Detect which cell encompasses the target text, then output its (x, y) center coordinate. 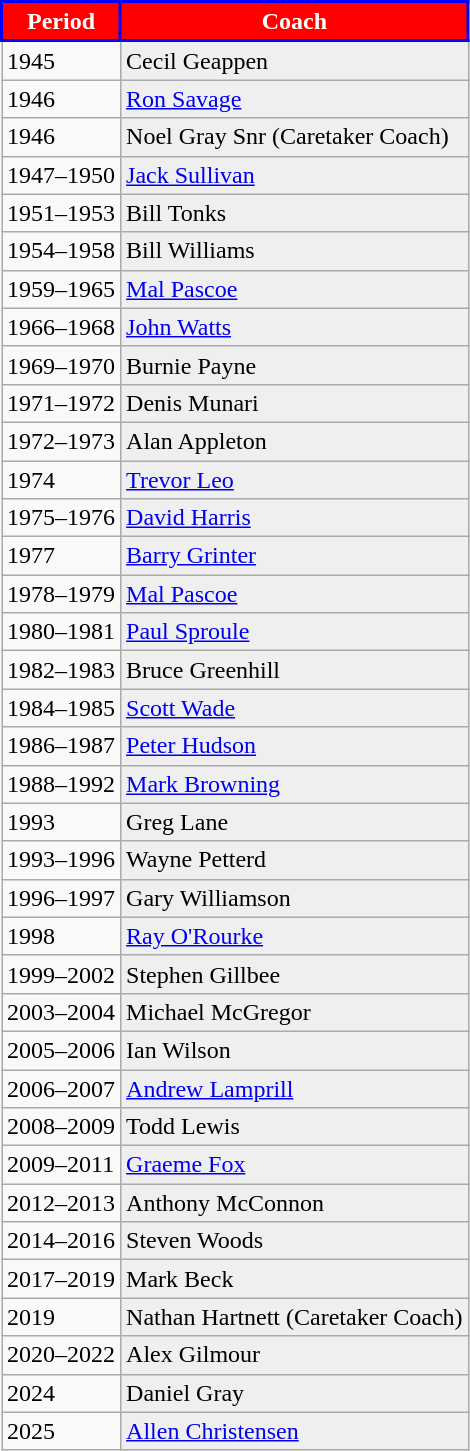
Todd Lewis (295, 1127)
2006–2007 (62, 1089)
1951–1953 (62, 213)
1959–1965 (62, 289)
1982–1983 (62, 670)
1993–1996 (62, 860)
1945 (62, 60)
Bill Tonks (295, 213)
1986–1987 (62, 746)
1971–1972 (62, 403)
Anthony McConnon (295, 1203)
1974 (62, 479)
Ian Wilson (295, 1050)
2017–2019 (62, 1279)
Peter Hudson (295, 746)
Nathan Hartnett (Caretaker Coach) (295, 1317)
Burnie Payne (295, 365)
Gary Williamson (295, 898)
1972–1973 (62, 441)
1966–1968 (62, 327)
1988–1992 (62, 784)
Graeme Fox (295, 1165)
Coach (295, 22)
1996–1997 (62, 898)
Greg Lane (295, 822)
Jack Sullivan (295, 175)
1954–1958 (62, 251)
2025 (62, 1431)
Paul Sproule (295, 632)
Wayne Petterd (295, 860)
1980–1981 (62, 632)
2014–2016 (62, 1241)
Mark Beck (295, 1279)
1969–1970 (62, 365)
Alan Appleton (295, 441)
2009–2011 (62, 1165)
1977 (62, 556)
David Harris (295, 518)
Ray O'Rourke (295, 936)
Bruce Greenhill (295, 670)
1999–2002 (62, 974)
Daniel Gray (295, 1393)
1947–1950 (62, 175)
Scott Wade (295, 708)
Barry Grinter (295, 556)
John Watts (295, 327)
2008–2009 (62, 1127)
Allen Christensen (295, 1431)
1975–1976 (62, 518)
2020–2022 (62, 1355)
2003–2004 (62, 1012)
1978–1979 (62, 594)
Cecil Geappen (295, 60)
Denis Munari (295, 403)
Noel Gray Snr (Caretaker Coach) (295, 137)
Trevor Leo (295, 479)
2019 (62, 1317)
2024 (62, 1393)
Michael McGregor (295, 1012)
Mark Browning (295, 784)
1998 (62, 936)
1984–1985 (62, 708)
2005–2006 (62, 1050)
1993 (62, 822)
2012–2013 (62, 1203)
Ron Savage (295, 99)
Bill Williams (295, 251)
Steven Woods (295, 1241)
Andrew Lamprill (295, 1089)
Period (62, 22)
Stephen Gillbee (295, 974)
Alex Gilmour (295, 1355)
